Return [x, y] of the center of cell containing provided text 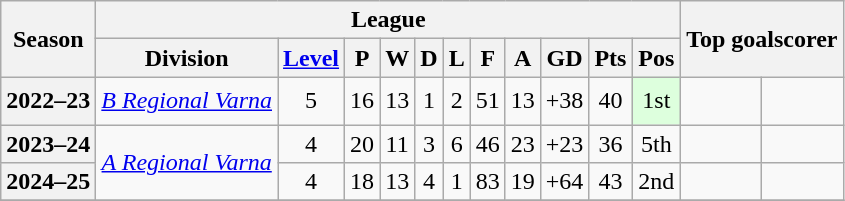
League [388, 20]
Season [48, 39]
6 [456, 144]
Pos [656, 58]
2022–23 [48, 101]
F [488, 58]
+23 [564, 144]
23 [522, 144]
43 [610, 182]
16 [362, 101]
3 [429, 144]
B Regional Varna [187, 101]
+38 [564, 101]
5th [656, 144]
19 [522, 182]
51 [488, 101]
L [456, 58]
A [522, 58]
Pts [610, 58]
40 [610, 101]
P [362, 58]
2nd [656, 182]
Top goalscorer [762, 39]
GD [564, 58]
2 [456, 101]
W [398, 58]
36 [610, 144]
46 [488, 144]
20 [362, 144]
A Regional Varna [187, 163]
83 [488, 182]
Level [312, 58]
18 [362, 182]
2024–25 [48, 182]
1st [656, 101]
11 [398, 144]
5 [312, 101]
+64 [564, 182]
2023–24 [48, 144]
D [429, 58]
Division [187, 58]
